Output the (X, Y) coordinate of the center of the cell containing the given text.  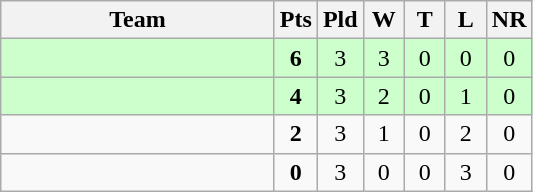
NR (509, 20)
L (466, 20)
6 (296, 58)
Team (138, 20)
4 (296, 96)
W (384, 20)
Pts (296, 20)
T (424, 20)
Pld (340, 20)
